Scan for the cell matching the given text and deliver its [x, y] coordinate at center. 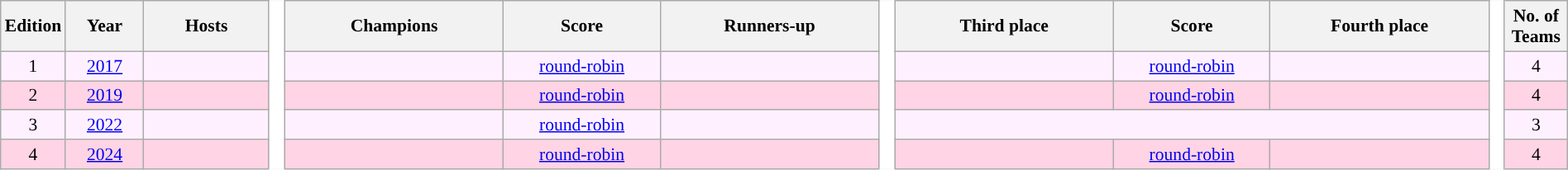
Third place [1004, 26]
Champions [394, 26]
No. of Teams [1536, 26]
Fourth place [1379, 26]
Runners-up [769, 26]
2019 [104, 96]
Edition [33, 26]
1 [33, 66]
2024 [104, 154]
Year [104, 26]
2022 [104, 125]
Hosts [207, 26]
2 [33, 96]
2017 [104, 66]
